Find where the given text appears and provide that cell's center as [X, Y] coordinate. 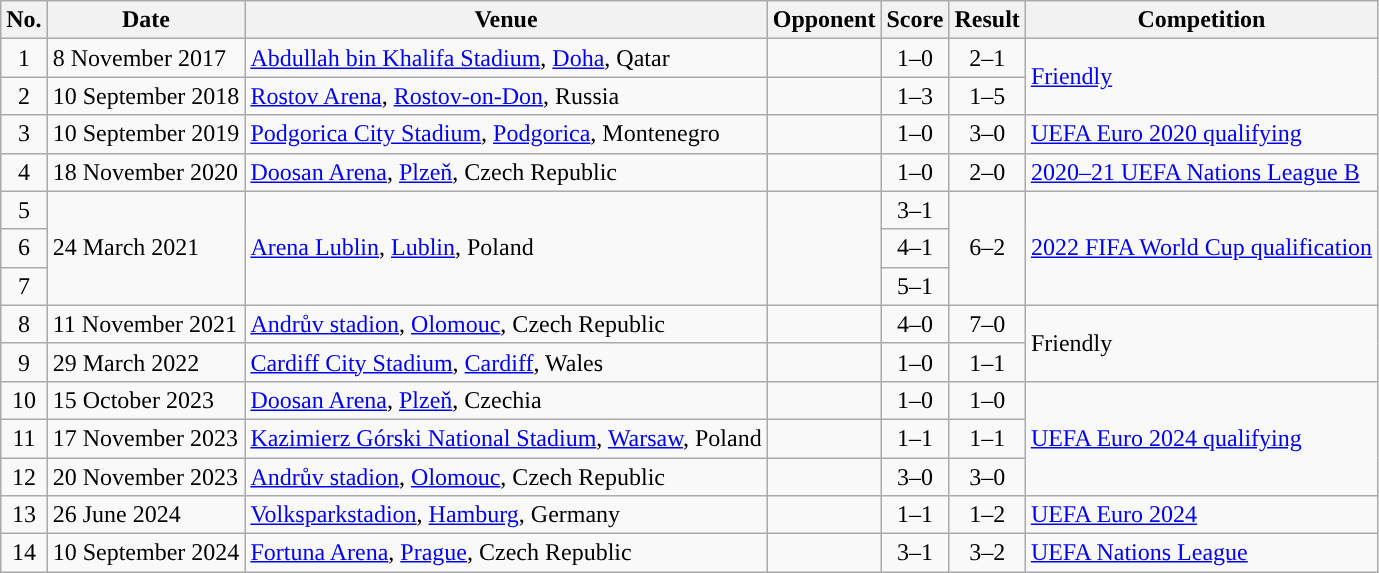
2–1 [987, 58]
Podgorica City Stadium, Podgorica, Montenegro [506, 134]
4–1 [915, 248]
2022 FIFA World Cup qualification [1201, 248]
29 March 2022 [146, 362]
26 June 2024 [146, 515]
Doosan Arena, Plzeň, Czech Republic [506, 172]
Doosan Arena, Plzeň, Czechia [506, 400]
Date [146, 20]
1–3 [915, 96]
Competition [1201, 20]
8 November 2017 [146, 58]
4–0 [915, 324]
8 [24, 324]
No. [24, 20]
10 September 2018 [146, 96]
1–5 [987, 96]
Opponent [824, 20]
20 November 2023 [146, 477]
Kazimierz Górski National Stadium, Warsaw, Poland [506, 438]
3 [24, 134]
Arena Lublin, Lublin, Poland [506, 248]
Result [987, 20]
Volksparkstadion, Hamburg, Germany [506, 515]
2 [24, 96]
11 [24, 438]
1–2 [987, 515]
14 [24, 553]
24 March 2021 [146, 248]
15 October 2023 [146, 400]
7–0 [987, 324]
Score [915, 20]
2020–21 UEFA Nations League B [1201, 172]
7 [24, 286]
11 November 2021 [146, 324]
UEFA Euro 2024 qualifying [1201, 438]
UEFA Euro 2020 qualifying [1201, 134]
Rostov Arena, Rostov-on-Don, Russia [506, 96]
UEFA Nations League [1201, 553]
10 September 2024 [146, 553]
2–0 [987, 172]
1 [24, 58]
10 [24, 400]
12 [24, 477]
5–1 [915, 286]
10 September 2019 [146, 134]
Fortuna Arena, Prague, Czech Republic [506, 553]
4 [24, 172]
6–2 [987, 248]
18 November 2020 [146, 172]
17 November 2023 [146, 438]
UEFA Euro 2024 [1201, 515]
9 [24, 362]
Venue [506, 20]
6 [24, 248]
Cardiff City Stadium, Cardiff, Wales [506, 362]
5 [24, 210]
Abdullah bin Khalifa Stadium, Doha, Qatar [506, 58]
13 [24, 515]
3–2 [987, 553]
